Extract the [x, y] coordinate from the center of the cell holding the provided text.  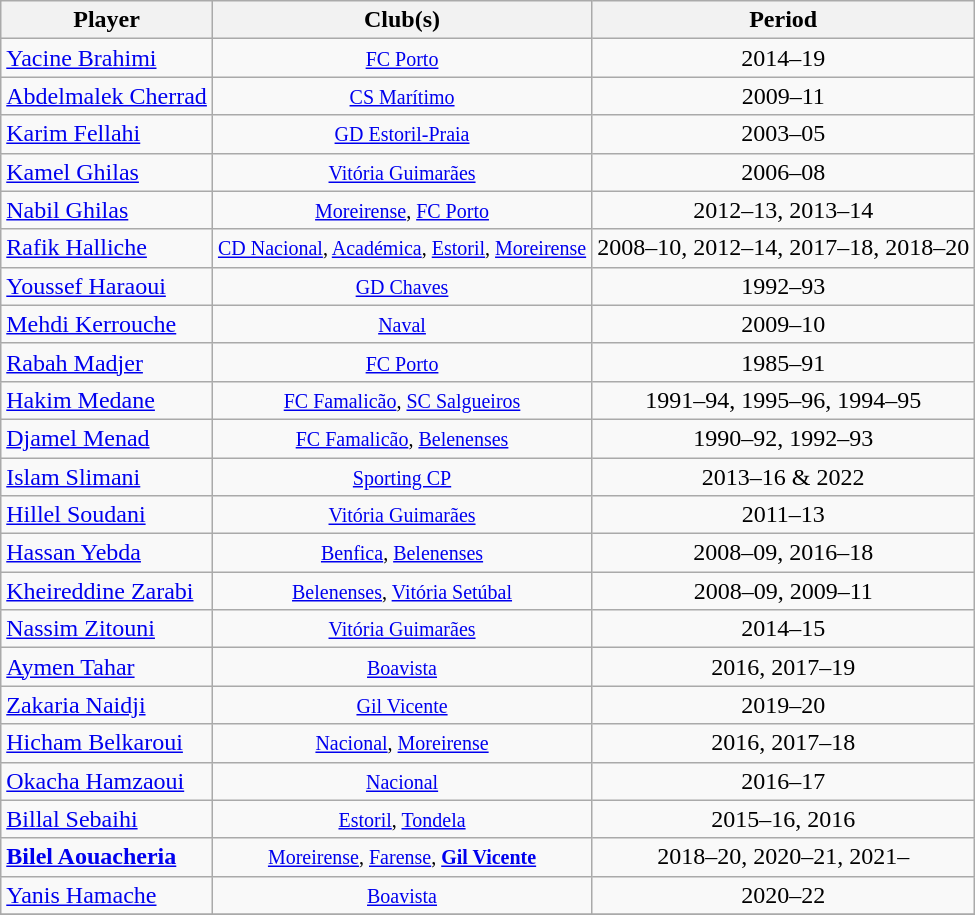
2009–10 [784, 324]
Billal Sebaihi [107, 819]
2008–10, 2012–14, 2017–18, 2018–20 [784, 248]
Hicham Belkaroui [107, 743]
CD Nacional, Académica, Estoril, Moreirense [402, 248]
Yanis Hamache [107, 895]
2015–16, 2016 [784, 819]
Okacha Hamzaoui [107, 781]
1992–93 [784, 286]
Zakaria Naidji [107, 705]
Belenenses, Vitória Setúbal [402, 591]
Aymen Tahar [107, 667]
Bilel Aouacheria [107, 857]
Moreirense, Farense, Gil Vicente [402, 857]
2009–11 [784, 96]
2003–05 [784, 134]
1985–91 [784, 362]
Club(s) [402, 20]
Nassim Zitouni [107, 629]
Karim Fellahi [107, 134]
Nabil Ghilas [107, 210]
2018–20, 2020–21, 2021– [784, 857]
Nacional, Moreirense [402, 743]
GD Chaves [402, 286]
Youssef Haraoui [107, 286]
Nacional [402, 781]
2014–15 [784, 629]
Estoril, Tondela [402, 819]
CS Marítimo [402, 96]
Djamel Menad [107, 438]
Gil Vicente [402, 705]
FC Famalicão, SC Salgueiros [402, 400]
Hassan Yebda [107, 553]
2008–09, 2009–11 [784, 591]
2013–16 & 2022 [784, 477]
FC Famalicão, Belenenses [402, 438]
2020–22 [784, 895]
Abdelmalek Cherrad [107, 96]
2008–09, 2016–18 [784, 553]
2011–13 [784, 515]
Rabah Madjer [107, 362]
2016, 2017–18 [784, 743]
2016, 2017–19 [784, 667]
Hillel Soudani [107, 515]
Islam Slimani [107, 477]
Kheireddine Zarabi [107, 591]
Sporting CP [402, 477]
Moreirense, FC Porto [402, 210]
Mehdi Kerrouche [107, 324]
1990–92, 1992–93 [784, 438]
Hakim Medane [107, 400]
2016–17 [784, 781]
Yacine Brahimi [107, 58]
Rafik Halliche [107, 248]
Benfica, Belenenses [402, 553]
Kamel Ghilas [107, 172]
Player [107, 20]
2012–13, 2013–14 [784, 210]
2014–19 [784, 58]
GD Estoril-Praia [402, 134]
Naval [402, 324]
2006–08 [784, 172]
Period [784, 20]
2019–20 [784, 705]
1991–94, 1995–96, 1994–95 [784, 400]
